Identify which cell holds the provided text, then report its [x, y] central coordinate. 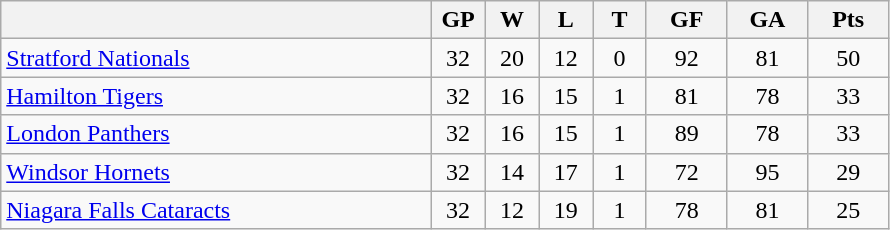
19 [566, 210]
17 [566, 172]
20 [512, 58]
Windsor Hornets [216, 172]
Niagara Falls Cataracts [216, 210]
72 [686, 172]
92 [686, 58]
0 [620, 58]
London Panthers [216, 134]
L [566, 20]
Stratford Nationals [216, 58]
50 [848, 58]
25 [848, 210]
14 [512, 172]
GA [768, 20]
29 [848, 172]
T [620, 20]
89 [686, 134]
GF [686, 20]
Hamilton Tigers [216, 96]
W [512, 20]
GP [458, 20]
95 [768, 172]
Pts [848, 20]
